From the cell containing the given text, extract its center point as (x, y) coordinate. 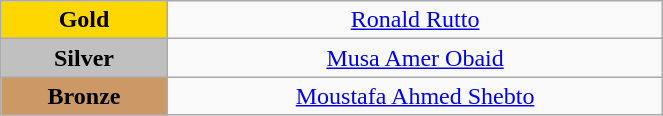
Musa Amer Obaid (415, 58)
Gold (84, 20)
Ronald Rutto (415, 20)
Bronze (84, 96)
Moustafa Ahmed Shebto (415, 96)
Silver (84, 58)
